For the text-containing cell, return its midpoint in (x, y) coordinate format. 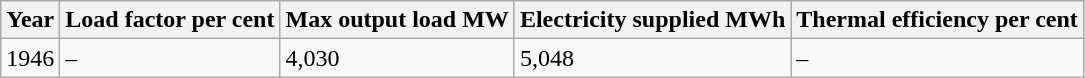
Year (30, 20)
4,030 (397, 58)
Load factor per cent (170, 20)
Electricity supplied MWh (652, 20)
Max output load MW (397, 20)
Thermal efficiency per cent (938, 20)
5,048 (652, 58)
1946 (30, 58)
